Identify which cell holds the provided text, then report its [X, Y] central coordinate. 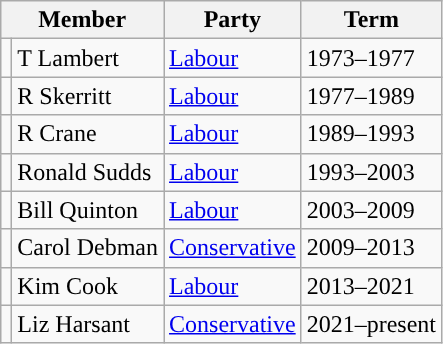
2003–2009 [371, 210]
Liz Harsant [88, 324]
1993–2003 [371, 172]
Ronald Sudds [88, 172]
R Crane [88, 134]
Bill Quinton [88, 210]
Member [82, 20]
2013–2021 [371, 286]
2021–present [371, 324]
Term [371, 20]
Carol Debman [88, 248]
2009–2013 [371, 248]
1973–1977 [371, 58]
Kim Cook [88, 286]
1977–1989 [371, 96]
Party [233, 20]
T Lambert [88, 58]
R Skerritt [88, 96]
1989–1993 [371, 134]
